Detect which cell encompasses the target text, then output its [X, Y] center coordinate. 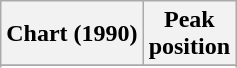
Peakposition [189, 34]
Chart (1990) [72, 34]
